Capture the cell that displays the provided text and extract its (x, y) central coordinate. 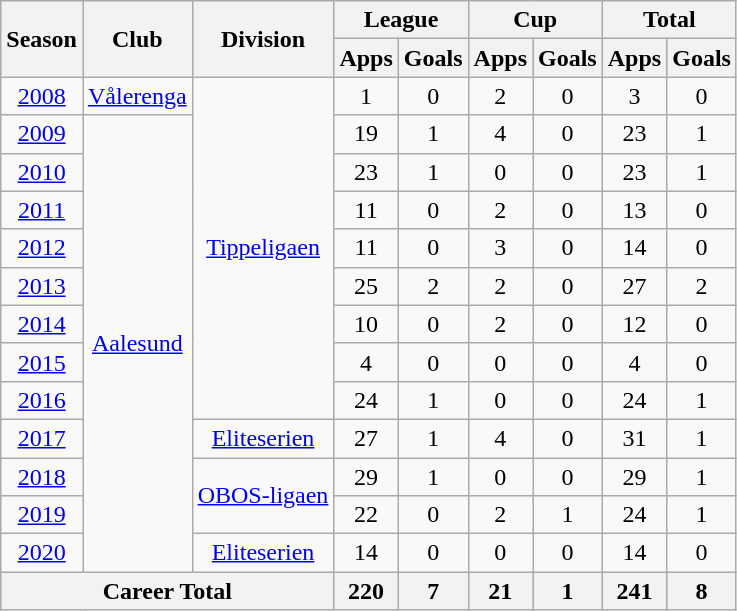
OBOS-ligaen (263, 496)
2020 (42, 553)
2019 (42, 515)
8 (702, 591)
2017 (42, 438)
220 (366, 591)
2012 (42, 248)
13 (634, 210)
19 (366, 134)
Club (137, 39)
League (401, 20)
2011 (42, 210)
Career Total (168, 591)
22 (366, 515)
2018 (42, 477)
2010 (42, 172)
Cup (535, 20)
2016 (42, 400)
12 (634, 324)
2008 (42, 96)
Division (263, 39)
2013 (42, 286)
Tippeligaen (263, 248)
25 (366, 286)
10 (366, 324)
Total (669, 20)
Season (42, 39)
2009 (42, 134)
Aalesund (137, 344)
31 (634, 438)
2015 (42, 362)
7 (433, 591)
241 (634, 591)
2014 (42, 324)
Vålerenga (137, 96)
21 (500, 591)
